Determine the [X, Y] coordinate at the center of the cell enclosing the given text.  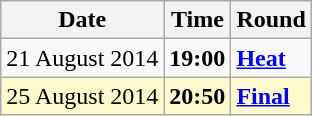
25 August 2014 [82, 96]
Date [82, 20]
21 August 2014 [82, 58]
Final [271, 96]
Time [198, 20]
20:50 [198, 96]
19:00 [198, 58]
Round [271, 20]
Heat [271, 58]
